Determine the [X, Y] coordinate at the center of the cell enclosing the given text.  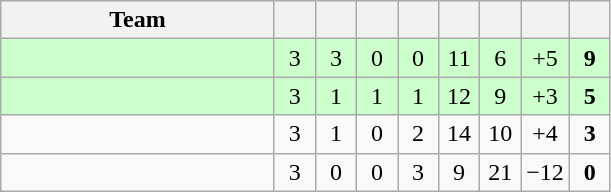
Team [138, 20]
+5 [546, 58]
+3 [546, 96]
5 [590, 96]
12 [460, 96]
−12 [546, 172]
14 [460, 134]
+4 [546, 134]
21 [500, 172]
2 [418, 134]
10 [500, 134]
11 [460, 58]
6 [500, 58]
